Provide the [X, Y] coordinate of the cell's center where the given text is located.  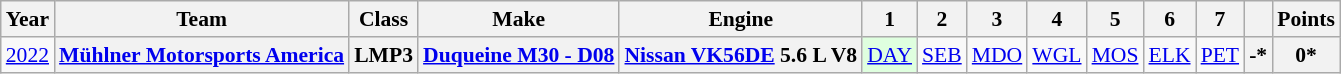
MDO [998, 55]
2022 [28, 55]
2 [942, 19]
4 [1056, 19]
Mühlner Motorsports America [202, 55]
LMP3 [384, 55]
Nissan VK56DE 5.6 L V8 [740, 55]
PET [1220, 55]
WGL [1056, 55]
Team [202, 19]
ELK [1169, 55]
0* [1306, 55]
DAY [890, 55]
7 [1220, 19]
-* [1258, 55]
Year [28, 19]
MOS [1116, 55]
5 [1116, 19]
3 [998, 19]
Duqueine M30 - D08 [518, 55]
Class [384, 19]
1 [890, 19]
SEB [942, 55]
Points [1306, 19]
Engine [740, 19]
6 [1169, 19]
Make [518, 19]
